Find where the given text appears and provide that cell's center as [x, y] coordinate. 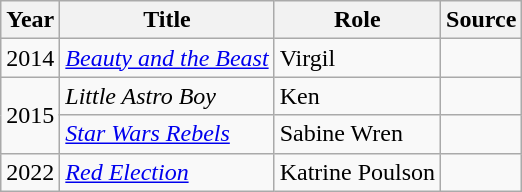
Virgil [357, 58]
2015 [30, 115]
Beauty and the Beast [167, 58]
2022 [30, 172]
Source [482, 20]
2014 [30, 58]
Katrine Poulson [357, 172]
Title [167, 20]
Ken [357, 96]
Red Election [167, 172]
Year [30, 20]
Sabine Wren [357, 134]
Little Astro Boy [167, 96]
Role [357, 20]
Star Wars Rebels [167, 134]
